Pinpoint the cell where the given text exists, returning its [x, y] midpoint coordinate. 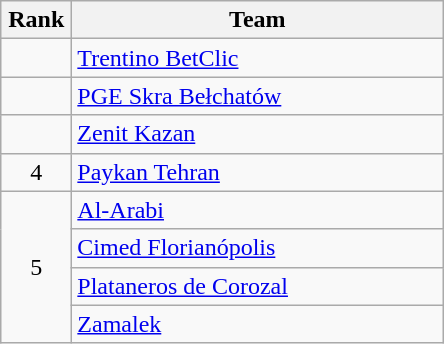
Plataneros de Corozal [258, 286]
Cimed Florianópolis [258, 248]
Team [258, 20]
PGE Skra Bełchatów [258, 96]
4 [36, 172]
Zenit Kazan [258, 134]
Al-Arabi [258, 210]
5 [36, 267]
Trentino BetClic [258, 58]
Paykan Tehran [258, 172]
Rank [36, 20]
Zamalek [258, 324]
